Search for the cell housing the specified text and yield its (X, Y) center coordinate. 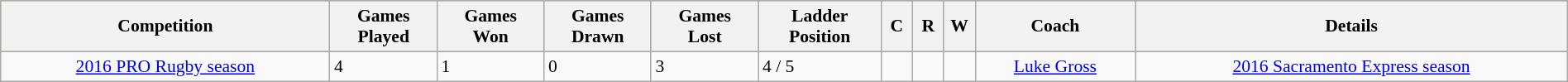
Details (1351, 27)
C (896, 27)
GamesWon (490, 27)
W (959, 27)
Coach (1055, 27)
LadderPosition (820, 27)
Competition (165, 27)
3 (705, 66)
1 (490, 66)
Luke Gross (1055, 66)
4 (384, 66)
2016 Sacramento Express season (1351, 66)
GamesDrawn (597, 27)
0 (597, 66)
GamesLost (705, 27)
4 / 5 (820, 66)
R (928, 27)
GamesPlayed (384, 27)
2016 PRO Rugby season (165, 66)
